Output the [x, y] coordinate of the center of the cell containing the given text.  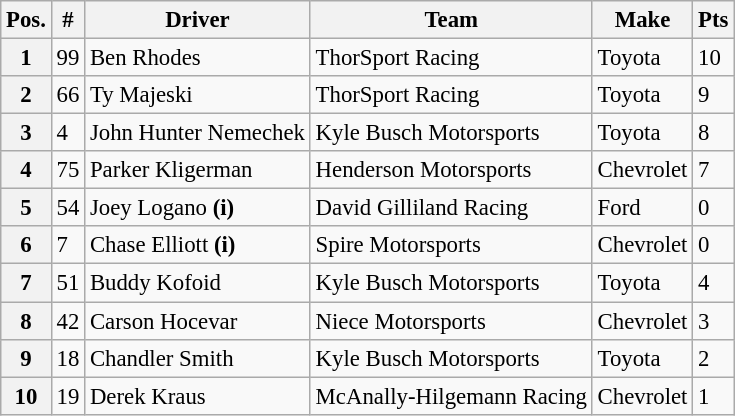
Derek Kraus [198, 396]
Niece Motorsports [451, 321]
Spire Motorsports [451, 245]
David Gilliland Racing [451, 208]
51 [68, 283]
6 [26, 245]
Pos. [26, 20]
54 [68, 208]
Pts [714, 20]
18 [68, 358]
5 [26, 208]
Ford [642, 208]
19 [68, 396]
Ty Majeski [198, 95]
Joey Logano (i) [198, 208]
Team [451, 20]
75 [68, 170]
Driver [198, 20]
42 [68, 321]
Henderson Motorsports [451, 170]
Carson Hocevar [198, 321]
Buddy Kofoid [198, 283]
Chase Elliott (i) [198, 245]
99 [68, 58]
Parker Kligerman [198, 170]
Make [642, 20]
Chandler Smith [198, 358]
John Hunter Nemechek [198, 133]
Ben Rhodes [198, 58]
McAnally-Hilgemann Racing [451, 396]
66 [68, 95]
# [68, 20]
